Output the [x, y] coordinate of the center of the cell containing the given text.  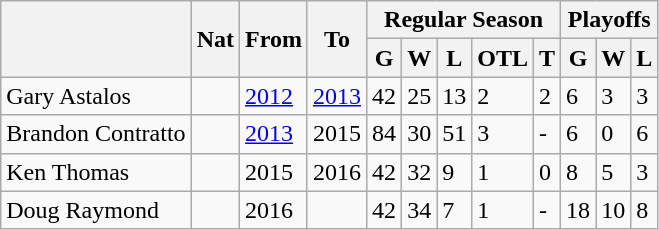
10 [614, 210]
Playoffs [610, 20]
18 [578, 210]
Regular Season [464, 20]
7 [454, 210]
30 [420, 134]
32 [420, 172]
Nat [215, 39]
Gary Astalos [96, 96]
9 [454, 172]
84 [384, 134]
Ken Thomas [96, 172]
To [336, 39]
51 [454, 134]
34 [420, 210]
5 [614, 172]
Brandon Contratto [96, 134]
13 [454, 96]
From [274, 39]
25 [420, 96]
OTL [503, 58]
Doug Raymond [96, 210]
T [546, 58]
2012 [274, 96]
